Detect which cell encompasses the target text, then output its [X, Y] center coordinate. 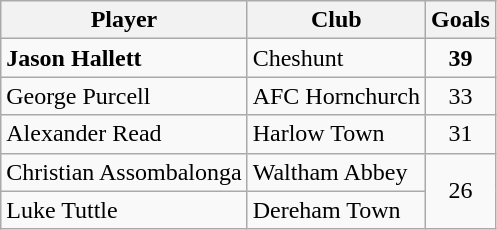
39 [461, 58]
Goals [461, 20]
George Purcell [124, 96]
Dereham Town [336, 210]
AFC Hornchurch [336, 96]
33 [461, 96]
Player [124, 20]
Waltham Abbey [336, 172]
31 [461, 134]
Jason Hallett [124, 58]
26 [461, 191]
Cheshunt [336, 58]
Club [336, 20]
Luke Tuttle [124, 210]
Alexander Read [124, 134]
Harlow Town [336, 134]
Christian Assombalonga [124, 172]
